Return [X, Y] of the center of cell containing provided text 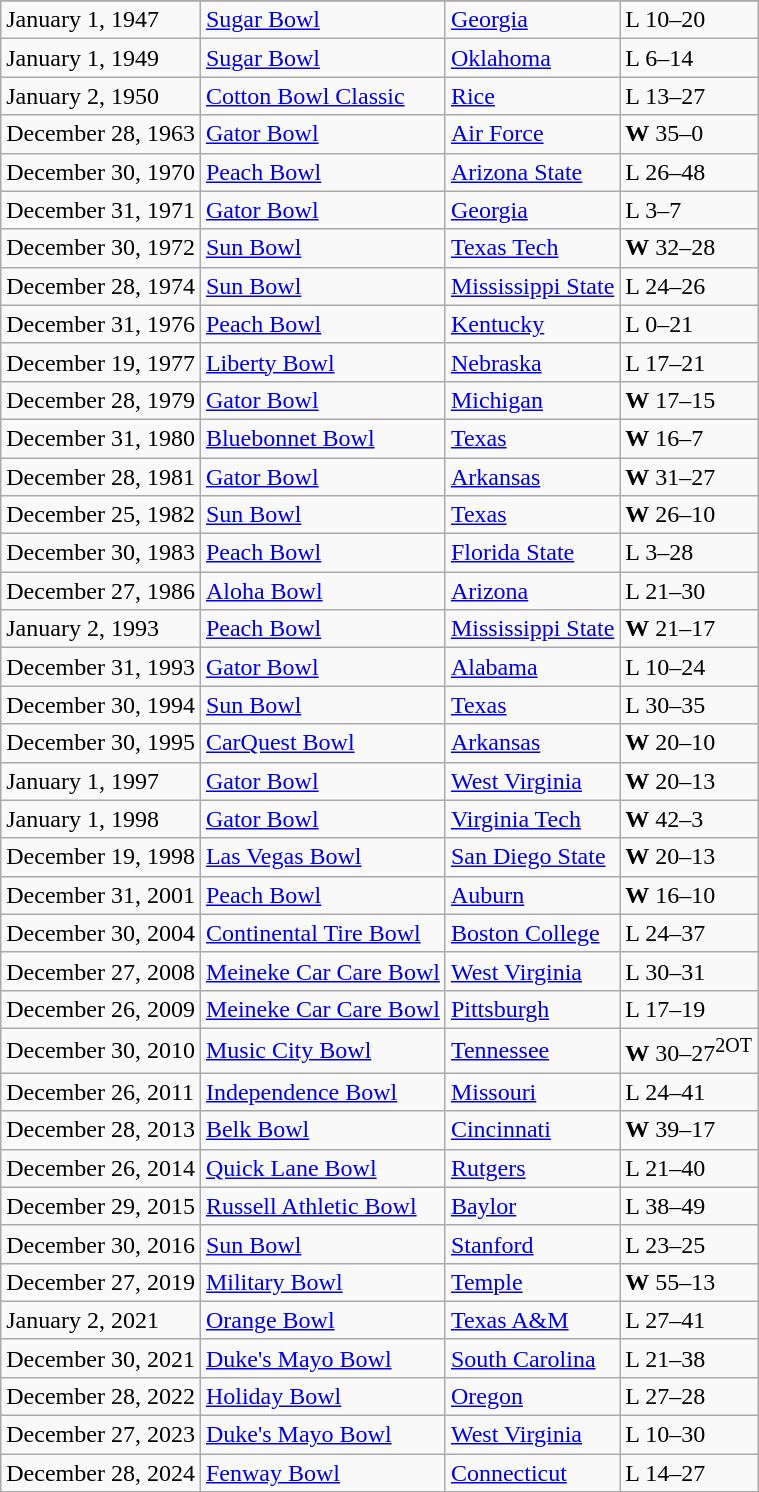
January 2, 1950 [101, 96]
Pittsburgh [532, 1009]
December 28, 1979 [101, 400]
December 19, 1977 [101, 362]
Continental Tire Bowl [322, 933]
W 20–10 [689, 743]
W 35–0 [689, 134]
December 30, 2004 [101, 933]
Russell Athletic Bowl [322, 1206]
L 14–27 [689, 1473]
Las Vegas Bowl [322, 857]
L 24–41 [689, 1092]
December 30, 1983 [101, 553]
December 29, 2015 [101, 1206]
Cotton Bowl Classic [322, 96]
Stanford [532, 1244]
Baylor [532, 1206]
Military Bowl [322, 1282]
L 27–28 [689, 1396]
Fenway Bowl [322, 1473]
CarQuest Bowl [322, 743]
L 30–31 [689, 971]
Alabama [532, 667]
January 1, 1998 [101, 819]
December 28, 1981 [101, 477]
L 17–21 [689, 362]
W 26–10 [689, 515]
December 31, 1976 [101, 324]
December 31, 1971 [101, 210]
Liberty Bowl [322, 362]
W 42–3 [689, 819]
January 1, 1949 [101, 58]
L 24–26 [689, 286]
December 31, 1980 [101, 438]
January 1, 1947 [101, 20]
Independence Bowl [322, 1092]
Florida State [532, 553]
L 6–14 [689, 58]
Orange Bowl [322, 1320]
Music City Bowl [322, 1050]
Arizona [532, 591]
Quick Lane Bowl [322, 1168]
December 27, 2008 [101, 971]
L 27–41 [689, 1320]
L 21–30 [689, 591]
Texas A&M [532, 1320]
December 19, 1998 [101, 857]
L 0–21 [689, 324]
Oklahoma [532, 58]
W 21–17 [689, 629]
Nebraska [532, 362]
December 30, 2021 [101, 1358]
January 2, 1993 [101, 629]
W 17–15 [689, 400]
Kentucky [532, 324]
L 24–37 [689, 933]
December 27, 2019 [101, 1282]
December 30, 1994 [101, 705]
L 30–35 [689, 705]
L 23–25 [689, 1244]
December 31, 2001 [101, 895]
L 17–19 [689, 1009]
W 39–17 [689, 1130]
Rutgers [532, 1168]
Holiday Bowl [322, 1396]
W 32–28 [689, 248]
Temple [532, 1282]
December 27, 1986 [101, 591]
L 13–27 [689, 96]
Virginia Tech [532, 819]
December 28, 1974 [101, 286]
December 28, 2022 [101, 1396]
Tennessee [532, 1050]
January 1, 1997 [101, 781]
December 30, 1972 [101, 248]
December 30, 2016 [101, 1244]
December 26, 2014 [101, 1168]
December 30, 1995 [101, 743]
W 30–272OT [689, 1050]
Bluebonnet Bowl [322, 438]
Aloha Bowl [322, 591]
Oregon [532, 1396]
L 26–48 [689, 172]
Rice [532, 96]
Air Force [532, 134]
December 25, 1982 [101, 515]
Texas Tech [532, 248]
W 16–10 [689, 895]
South Carolina [532, 1358]
December 28, 1963 [101, 134]
W 31–27 [689, 477]
W 55–13 [689, 1282]
L 3–7 [689, 210]
W 16–7 [689, 438]
Auburn [532, 895]
Michigan [532, 400]
December 26, 2011 [101, 1092]
December 31, 1993 [101, 667]
December 26, 2009 [101, 1009]
L 38–49 [689, 1206]
Missouri [532, 1092]
L 21–40 [689, 1168]
L 10–20 [689, 20]
December 30, 2010 [101, 1050]
L 3–28 [689, 553]
Connecticut [532, 1473]
December 30, 1970 [101, 172]
December 28, 2013 [101, 1130]
Arizona State [532, 172]
San Diego State [532, 857]
L 21–38 [689, 1358]
January 2, 2021 [101, 1320]
L 10–24 [689, 667]
December 28, 2024 [101, 1473]
Cincinnati [532, 1130]
December 27, 2023 [101, 1435]
L 10–30 [689, 1435]
Boston College [532, 933]
Belk Bowl [322, 1130]
